Pinpoint the cell where the given text exists, returning its [X, Y] midpoint coordinate. 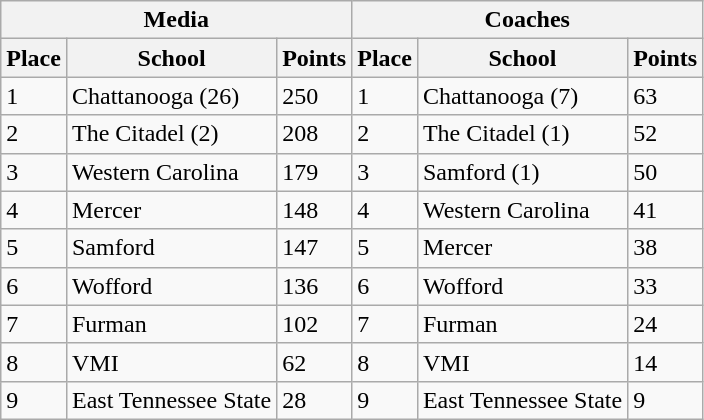
179 [314, 172]
52 [666, 134]
Chattanooga (26) [171, 96]
102 [314, 324]
147 [314, 248]
208 [314, 134]
250 [314, 96]
41 [666, 210]
The Citadel (2) [171, 134]
Coaches [528, 20]
14 [666, 362]
50 [666, 172]
Samford (1) [522, 172]
Chattanooga (7) [522, 96]
The Citadel (1) [522, 134]
24 [666, 324]
38 [666, 248]
63 [666, 96]
Media [176, 20]
136 [314, 286]
33 [666, 286]
28 [314, 400]
62 [314, 362]
148 [314, 210]
Samford [171, 248]
